Pinpoint the cell where the given text exists, returning its (X, Y) midpoint coordinate. 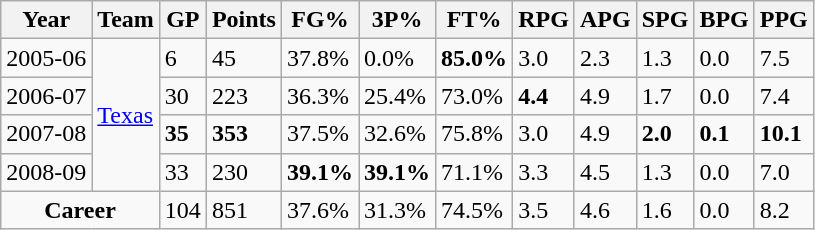
Team (126, 20)
7.0 (784, 172)
Year (46, 20)
0.0% (398, 58)
Career (80, 210)
3.3 (544, 172)
GP (182, 20)
31.3% (398, 210)
10.1 (784, 134)
33 (182, 172)
1.6 (665, 210)
2008-09 (46, 172)
3.5 (544, 210)
FT% (474, 20)
30 (182, 96)
353 (244, 134)
SPG (665, 20)
0.1 (724, 134)
Points (244, 20)
36.3% (320, 96)
851 (244, 210)
PPG (784, 20)
37.8% (320, 58)
25.4% (398, 96)
4.4 (544, 96)
2007-08 (46, 134)
Texas (126, 115)
APG (605, 20)
37.6% (320, 210)
2005-06 (46, 58)
45 (244, 58)
FG% (320, 20)
RPG (544, 20)
4.5 (605, 172)
75.8% (474, 134)
BPG (724, 20)
230 (244, 172)
2.0 (665, 134)
7.5 (784, 58)
7.4 (784, 96)
32.6% (398, 134)
6 (182, 58)
37.5% (320, 134)
74.5% (474, 210)
1.7 (665, 96)
4.6 (605, 210)
3P% (398, 20)
8.2 (784, 210)
2006-07 (46, 96)
35 (182, 134)
85.0% (474, 58)
71.1% (474, 172)
104 (182, 210)
2.3 (605, 58)
73.0% (474, 96)
223 (244, 96)
